Scan for the cell matching the given text and deliver its (X, Y) coordinate at center. 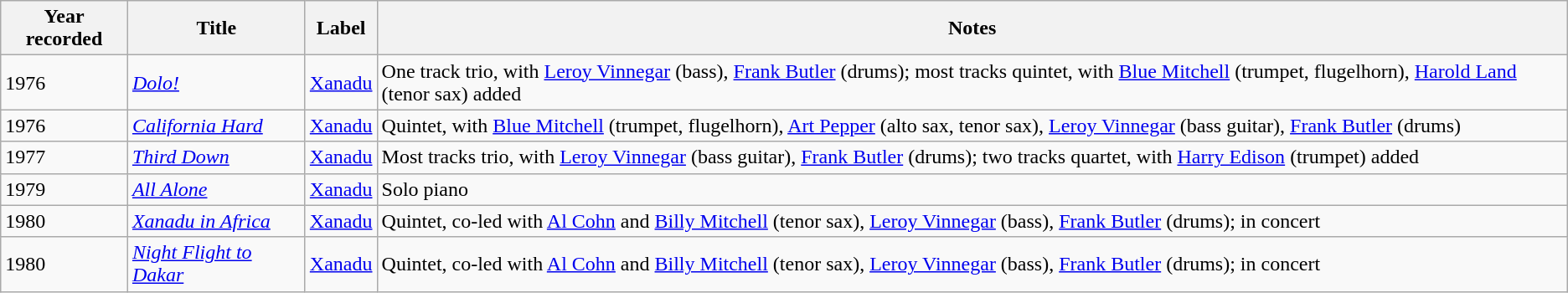
Quintet, with Blue Mitchell (trumpet, flugelhorn), Art Pepper (alto sax, tenor sax), Leroy Vinnegar (bass guitar), Frank Butler (drums) (972, 126)
Title (216, 28)
Night Flight to Dakar (216, 265)
Notes (972, 28)
Year recorded (64, 28)
Xanadu in Africa (216, 221)
Solo piano (972, 189)
1979 (64, 189)
Label (341, 28)
All Alone (216, 189)
California Hard (216, 126)
Third Down (216, 157)
Dolo! (216, 82)
Most tracks trio, with Leroy Vinnegar (bass guitar), Frank Butler (drums); two tracks quartet, with Harry Edison (trumpet) added (972, 157)
1977 (64, 157)
